Extract the (x, y) coordinate from the center of the cell holding the provided text.  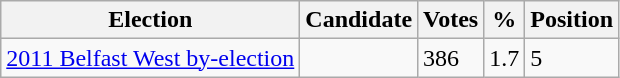
Election (150, 20)
5 (572, 58)
% (504, 20)
Candidate (359, 20)
1.7 (504, 58)
Votes (451, 20)
2011 Belfast West by-election (150, 58)
386 (451, 58)
Position (572, 20)
